Provide the (X, Y) coordinate of the cell's center where the given text is located.  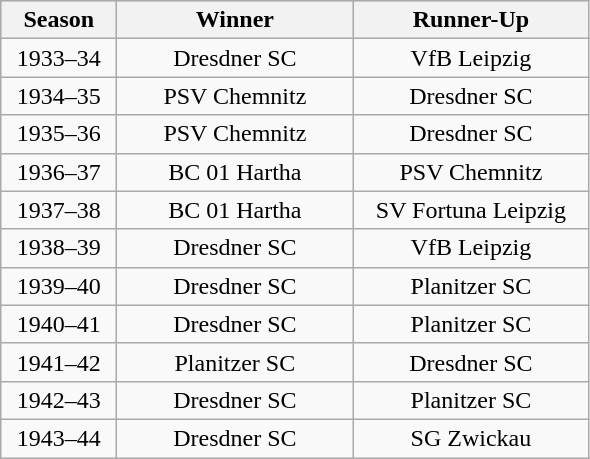
1933–34 (59, 58)
1940–41 (59, 324)
1938–39 (59, 248)
Runner-Up (471, 20)
1936–37 (59, 172)
1941–42 (59, 362)
1935–36 (59, 134)
1943–44 (59, 438)
1934–35 (59, 96)
1942–43 (59, 400)
Season (59, 20)
SG Zwickau (471, 438)
SV Fortuna Leipzig (471, 210)
1937–38 (59, 210)
1939–40 (59, 286)
Winner (235, 20)
